Identify which cell holds the provided text, then report its (X, Y) central coordinate. 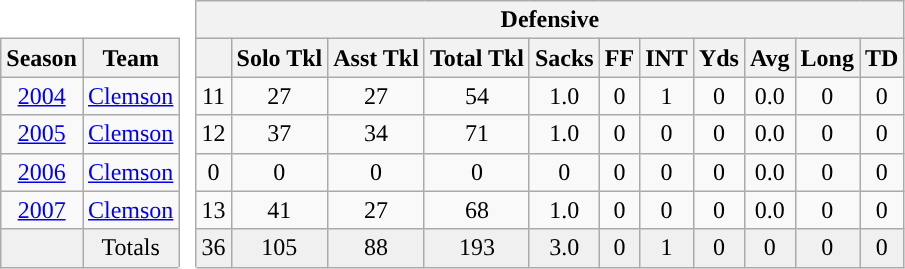
105 (280, 248)
34 (376, 134)
Solo Tkl (280, 58)
36 (214, 248)
Long (827, 58)
INT (667, 58)
Total Tkl (476, 58)
3.0 (564, 248)
11 (214, 96)
FF (619, 58)
71 (476, 134)
13 (214, 210)
Season (42, 58)
2004 (42, 96)
54 (476, 96)
TD (882, 58)
Defensive (550, 20)
Avg (770, 58)
12 (214, 134)
88 (376, 248)
Totals (130, 248)
Asst Tkl (376, 58)
193 (476, 248)
68 (476, 210)
2005 (42, 134)
37 (280, 134)
2007 (42, 210)
Sacks (564, 58)
Yds (718, 58)
Team (130, 58)
41 (280, 210)
2006 (42, 172)
